Return [X, Y] of the center of cell containing provided text 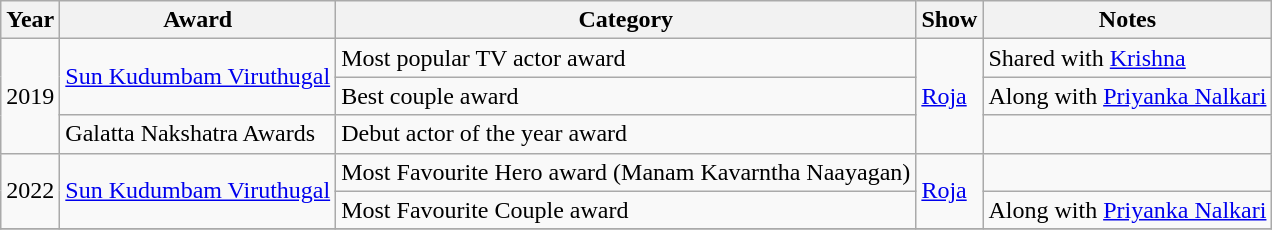
2019 [30, 96]
2022 [30, 191]
Best couple award [626, 96]
Most popular TV actor award [626, 58]
Year [30, 20]
Show [950, 20]
Debut actor of the year award [626, 134]
Most Favourite Couple award [626, 210]
Galatta Nakshatra Awards [198, 134]
Shared with Krishna [1128, 58]
Most Favourite Hero award (Manam Kavarntha Naayagan) [626, 172]
Category [626, 20]
Award [198, 20]
Notes [1128, 20]
